Return the (X, Y) coordinate for the center point of the cell that contains the specified text.  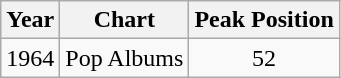
Pop Albums (124, 58)
Year (30, 20)
52 (264, 58)
Peak Position (264, 20)
1964 (30, 58)
Chart (124, 20)
